Determine the [x, y] coordinate at the center of the cell enclosing the given text.  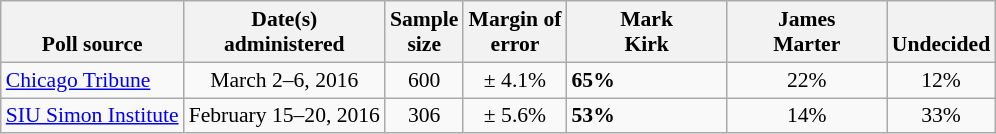
Date(s)administered [284, 32]
February 15–20, 2016 [284, 116]
JamesMarter [807, 32]
12% [941, 80]
March 2–6, 2016 [284, 80]
Poll source [92, 32]
33% [941, 116]
SIU Simon Institute [92, 116]
± 4.1% [514, 80]
Samplesize [424, 32]
53% [647, 116]
± 5.6% [514, 116]
22% [807, 80]
14% [807, 116]
306 [424, 116]
Undecided [941, 32]
Margin oferror [514, 32]
Chicago Tribune [92, 80]
600 [424, 80]
65% [647, 80]
MarkKirk [647, 32]
